Detect which cell encompasses the target text, then output its (X, Y) center coordinate. 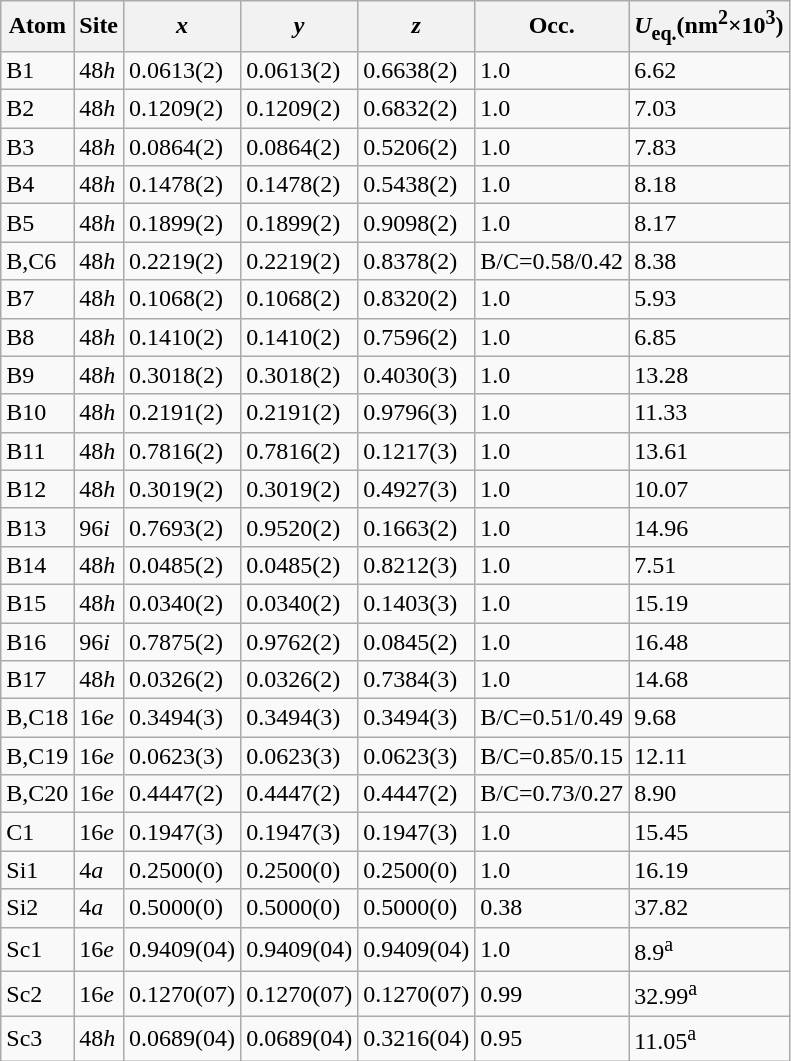
B,C18 (38, 718)
B2 (38, 109)
B4 (38, 185)
B1 (38, 71)
8.90 (709, 794)
0.9762(2) (300, 642)
B13 (38, 527)
10.07 (709, 489)
7.03 (709, 109)
0.9796(3) (416, 413)
5.93 (709, 299)
0.5438(2) (416, 185)
0.1663(2) (416, 527)
B11 (38, 451)
0.38 (552, 908)
B/C=0.85/0.15 (552, 756)
0.6638(2) (416, 71)
y (300, 26)
0.7596(2) (416, 337)
0.9520(2) (300, 527)
16.48 (709, 642)
B12 (38, 489)
z (416, 26)
0.9098(2) (416, 223)
B14 (38, 565)
0.3216(04) (416, 1038)
B,C20 (38, 794)
0.99 (552, 994)
B/C=0.73/0.27 (552, 794)
Si2 (38, 908)
0.7693(2) (182, 527)
B16 (38, 642)
8.17 (709, 223)
Site (99, 26)
B,C19 (38, 756)
0.8378(2) (416, 261)
Sc1 (38, 950)
7.51 (709, 565)
0.8320(2) (416, 299)
0.6832(2) (416, 109)
Ueq.(nm2×103) (709, 26)
B/C=0.58/0.42 (552, 261)
Sc2 (38, 994)
B8 (38, 337)
Sc3 (38, 1038)
B5 (38, 223)
15.19 (709, 603)
8.38 (709, 261)
B,C6 (38, 261)
15.45 (709, 832)
6.62 (709, 71)
Atom (38, 26)
B7 (38, 299)
12.11 (709, 756)
B3 (38, 147)
11.05a (709, 1038)
0.95 (552, 1038)
B9 (38, 375)
B17 (38, 680)
16.19 (709, 870)
13.28 (709, 375)
B10 (38, 413)
0.7384(3) (416, 680)
x (182, 26)
0.7875(2) (182, 642)
Occ. (552, 26)
0.5206(2) (416, 147)
C1 (38, 832)
14.96 (709, 527)
B15 (38, 603)
8.9a (709, 950)
6.85 (709, 337)
13.61 (709, 451)
37.82 (709, 908)
0.1403(3) (416, 603)
7.83 (709, 147)
11.33 (709, 413)
32.99a (709, 994)
14.68 (709, 680)
B/C=0.51/0.49 (552, 718)
9.68 (709, 718)
Si1 (38, 870)
0.0845(2) (416, 642)
0.4030(3) (416, 375)
0.4927(3) (416, 489)
0.1217(3) (416, 451)
0.8212(3) (416, 565)
8.18 (709, 185)
